Output the (X, Y) coordinate of the center of the cell containing the given text.  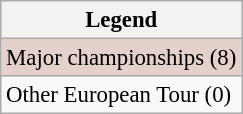
Legend (122, 20)
Other European Tour (0) (122, 95)
Major championships (8) (122, 58)
